Locate the cell with the specified text and output its (x, y) center coordinate. 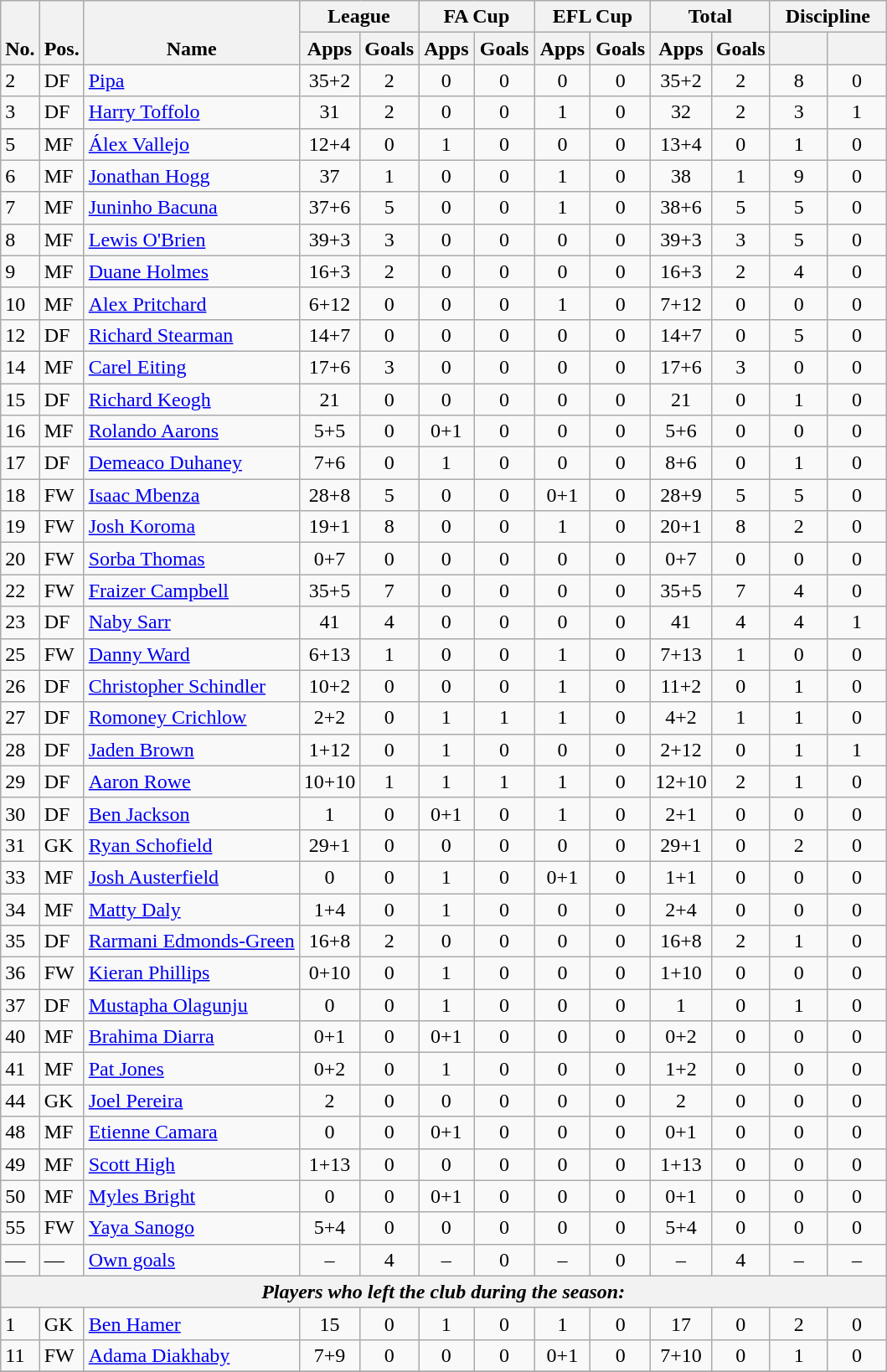
22 (20, 591)
Juninho Bacuna (191, 208)
1+12 (330, 750)
Myles Bright (191, 1196)
Pipa (191, 80)
28+8 (330, 495)
38+6 (682, 208)
Ryan Schofield (191, 845)
Demeaco Duhaney (191, 463)
Scott High (191, 1164)
12+4 (330, 144)
Carel Eiting (191, 367)
48 (20, 1132)
4+2 (682, 718)
20 (20, 559)
Fraizer Campbell (191, 591)
Joel Pereira (191, 1101)
1+4 (330, 909)
44 (20, 1101)
Brahima Diarra (191, 1037)
23 (20, 622)
28 (20, 750)
11+2 (682, 686)
Duane Holmes (191, 271)
12 (20, 335)
Etienne Camara (191, 1132)
13+4 (682, 144)
20+1 (682, 527)
Jonathan Hogg (191, 176)
7+13 (682, 654)
0+10 (330, 973)
8+6 (682, 463)
Total (710, 17)
7+10 (682, 1355)
Lewis O'Brien (191, 240)
Sorba Thomas (191, 559)
55 (20, 1228)
2+1 (682, 813)
FA Cup (477, 17)
7+6 (330, 463)
50 (20, 1196)
Álex Vallejo (191, 144)
Yaya Sanogo (191, 1228)
League (358, 17)
19 (20, 527)
29 (20, 781)
5+6 (682, 431)
38 (682, 176)
10 (20, 303)
5+5 (330, 431)
10+2 (330, 686)
6 (20, 176)
Matty Daly (191, 909)
7+12 (682, 303)
32 (682, 112)
33 (20, 877)
40 (20, 1037)
Pos. (62, 33)
35 (20, 941)
6+12 (330, 303)
Players who left the club during the season: (444, 1292)
11 (20, 1355)
Danny Ward (191, 654)
Harry Toffolo (191, 112)
EFL Cup (593, 17)
Jaden Brown (191, 750)
2+12 (682, 750)
Christopher Schindler (191, 686)
2+2 (330, 718)
Josh Austerfield (191, 877)
12+10 (682, 781)
1+10 (682, 973)
1+2 (682, 1069)
Mustapha Olagunju (191, 1005)
Richard Keogh (191, 400)
36 (20, 973)
2+4 (682, 909)
Romoney Crichlow (191, 718)
26 (20, 686)
14 (20, 367)
37+6 (330, 208)
Ben Hamer (191, 1323)
28+9 (682, 495)
10+10 (330, 781)
Naby Sarr (191, 622)
Discipline (828, 17)
Ben Jackson (191, 813)
49 (20, 1164)
Richard Stearman (191, 335)
Josh Koroma (191, 527)
Own goals (191, 1260)
Rolando Aarons (191, 431)
Alex Pritchard (191, 303)
30 (20, 813)
Aaron Rowe (191, 781)
25 (20, 654)
27 (20, 718)
No. (20, 33)
19+1 (330, 527)
18 (20, 495)
Name (191, 33)
1+1 (682, 877)
Rarmani Edmonds-Green (191, 941)
Isaac Mbenza (191, 495)
Pat Jones (191, 1069)
Kieran Phillips (191, 973)
Adama Diakhaby (191, 1355)
16 (20, 431)
6+13 (330, 654)
7+9 (330, 1355)
34 (20, 909)
